Provide the (X, Y) coordinate of the cell's center where the given text is located.  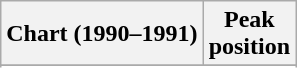
Peakposition (249, 34)
Chart (1990–1991) (102, 34)
